Identify which cell holds the provided text, then report its (X, Y) central coordinate. 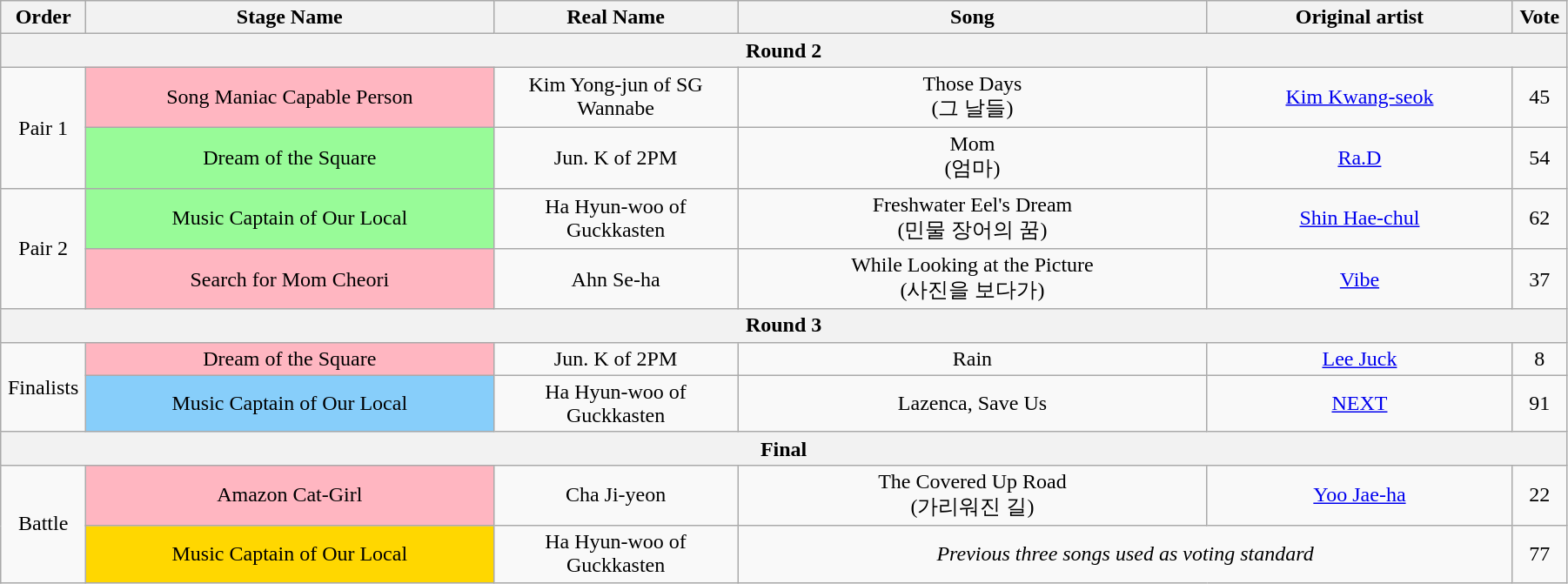
Amazon Cat-Girl (290, 495)
Those Days(그 날들) (973, 97)
NEXT (1359, 404)
Kim Kwang-seok (1359, 97)
Shin Hae-chul (1359, 218)
Original artist (1359, 17)
Song (973, 17)
Pair 2 (44, 249)
Song Maniac Capable Person (290, 97)
While Looking at the Picture(사진을 보다가) (973, 279)
Previous three songs used as voting standard (1125, 554)
Round 3 (784, 326)
37 (1539, 279)
Rain (973, 359)
Lee Juck (1359, 359)
22 (1539, 495)
91 (1539, 404)
Lazenca, Save Us (973, 404)
Kim Yong-jun of SG Wannabe (616, 97)
45 (1539, 97)
Finalists (44, 386)
Freshwater Eel's Dream(민물 장어의 꿈) (973, 218)
Stage Name (290, 17)
Yoo Jae-ha (1359, 495)
Battle (44, 524)
Ra.D (1359, 158)
54 (1539, 158)
Vibe (1359, 279)
Cha Ji-yeon (616, 495)
Search for Mom Cheori (290, 279)
Round 2 (784, 50)
Real Name (616, 17)
8 (1539, 359)
Vote (1539, 17)
Final (784, 448)
The Covered Up Road(가리워진 길) (973, 495)
Mom(엄마) (973, 158)
Pair 1 (44, 127)
62 (1539, 218)
Order (44, 17)
Ahn Se-ha (616, 279)
77 (1539, 554)
